Return the (X, Y) coordinate for the center point of the cell that contains the specified text.  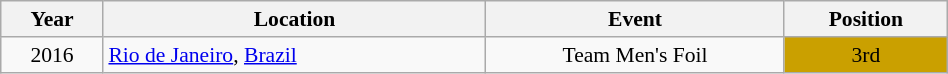
Rio de Janeiro, Brazil (294, 55)
Event (636, 19)
3rd (866, 55)
Location (294, 19)
Position (866, 19)
Team Men's Foil (636, 55)
Year (52, 19)
2016 (52, 55)
